Detect which cell encompasses the target text, then output its (X, Y) center coordinate. 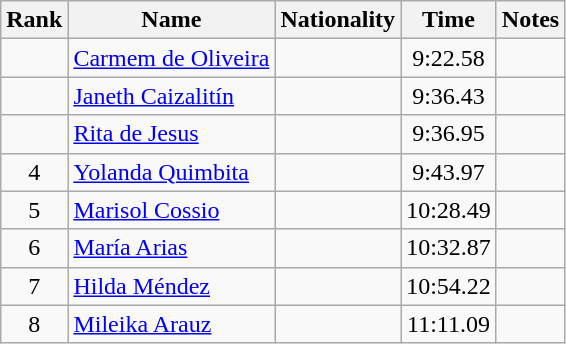
Marisol Cossio (172, 210)
9:22.58 (449, 58)
7 (34, 286)
Hilda Méndez (172, 286)
María Arias (172, 248)
10:54.22 (449, 286)
9:36.95 (449, 134)
Nationality (338, 20)
Name (172, 20)
10:28.49 (449, 210)
Notes (530, 20)
11:11.09 (449, 324)
Rank (34, 20)
8 (34, 324)
9:36.43 (449, 96)
5 (34, 210)
Mileika Arauz (172, 324)
9:43.97 (449, 172)
Time (449, 20)
Carmem de Oliveira (172, 58)
Janeth Caizalitín (172, 96)
Rita de Jesus (172, 134)
Yolanda Quimbita (172, 172)
6 (34, 248)
4 (34, 172)
10:32.87 (449, 248)
